Return (X, Y) of the center of cell containing provided text 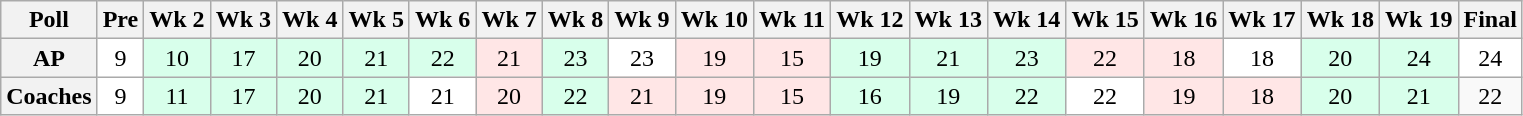
Wk 4 (310, 20)
Pre (120, 20)
Wk 9 (642, 20)
Wk 17 (1262, 20)
Wk 5 (376, 20)
Wk 13 (948, 20)
Wk 11 (792, 20)
10 (177, 58)
Coaches (49, 96)
Wk 6 (442, 20)
11 (177, 96)
AP (49, 58)
Wk 16 (1183, 20)
Poll (49, 20)
Final (1490, 20)
Wk 19 (1419, 20)
Wk 12 (870, 20)
Wk 14 (1026, 20)
Wk 18 (1340, 20)
Wk 15 (1105, 20)
Wk 10 (714, 20)
Wk 3 (243, 20)
16 (870, 96)
Wk 7 (509, 20)
Wk 8 (575, 20)
Wk 2 (177, 20)
